Find where the given text appears and provide that cell's center as (x, y) coordinate. 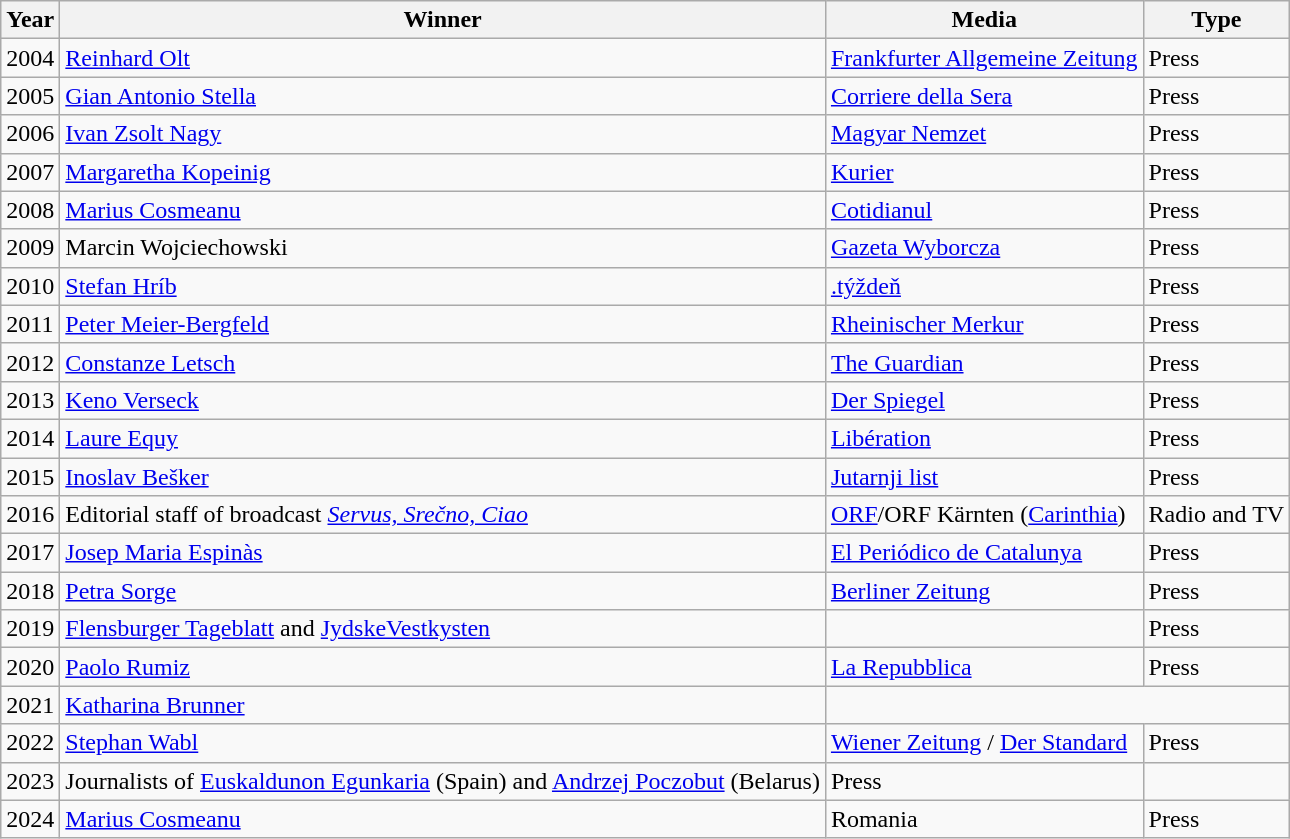
2015 (30, 477)
Paolo Rumiz (443, 667)
Josep Maria Espinàs (443, 553)
La Repubblica (984, 667)
Inoslav Bešker (443, 477)
2005 (30, 96)
Katharina Brunner (443, 705)
Stephan Wabl (443, 743)
Year (30, 20)
The Guardian (984, 362)
Wiener Zeitung / Der Standard (984, 743)
2019 (30, 629)
2024 (30, 819)
Type (1216, 20)
Editorial staff of broadcast Servus, Srečno, Ciao (443, 515)
Constanze Letsch (443, 362)
2014 (30, 438)
2013 (30, 400)
Rheinischer Merkur (984, 324)
Jutarnji list (984, 477)
Stefan Hríb (443, 286)
Cotidianul (984, 210)
Petra Sorge (443, 591)
2004 (30, 58)
2016 (30, 515)
Gazeta Wyborcza (984, 248)
2006 (30, 134)
Reinhard Olt (443, 58)
Berliner Zeitung (984, 591)
2007 (30, 172)
2018 (30, 591)
Marcin Wojciechowski (443, 248)
Der Spiegel (984, 400)
Romania (984, 819)
Keno Verseck (443, 400)
2023 (30, 781)
El Periódico de Catalunya (984, 553)
Margaretha Kopeinig (443, 172)
2012 (30, 362)
Flensburger Tageblatt and JydskeVestkysten (443, 629)
2020 (30, 667)
Corriere della Sera (984, 96)
2009 (30, 248)
Journalists of Euskaldunon Egunkaria (Spain) and Andrzej Poczobut (Belarus) (443, 781)
Media (984, 20)
2017 (30, 553)
2010 (30, 286)
Ivan Zsolt Nagy (443, 134)
Radio and TV (1216, 515)
Gian Antonio Stella (443, 96)
Peter Meier-Bergfeld (443, 324)
Kurier (984, 172)
.týždeň (984, 286)
2011 (30, 324)
Libération (984, 438)
ORF/ORF Kärnten (Carinthia) (984, 515)
Laure Equy (443, 438)
2008 (30, 210)
Winner (443, 20)
Magyar Nemzet (984, 134)
Frankfurter Allgemeine Zeitung (984, 58)
2022 (30, 743)
2021 (30, 705)
